Determine the [x, y] coordinate at the center of the cell enclosing the given text.  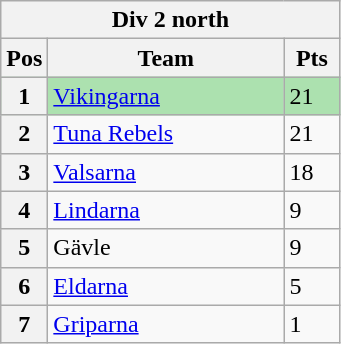
Vikingarna [166, 96]
3 [24, 172]
18 [312, 172]
Eldarna [166, 286]
Lindarna [166, 210]
Tuna Rebels [166, 134]
Pos [24, 58]
Div 2 north [170, 20]
Griparna [166, 324]
7 [24, 324]
Pts [312, 58]
Gävle [166, 248]
4 [24, 210]
6 [24, 286]
2 [24, 134]
Team [166, 58]
Valsarna [166, 172]
